From the cell containing the given text, extract its center point as [X, Y] coordinate. 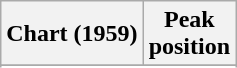
Chart (1959) [72, 34]
Peakposition [189, 34]
